Extract the [x, y] coordinate from the center of the cell holding the provided text.  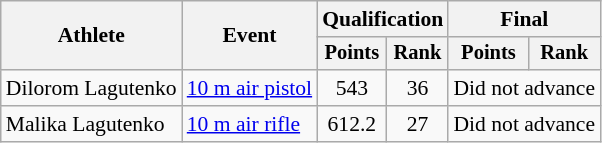
10 m air pistol [250, 88]
Final [524, 19]
Event [250, 36]
Malika Lagutenko [92, 124]
Dilorom Lagutenko [92, 88]
Athlete [92, 36]
36 [417, 88]
10 m air rifle [250, 124]
Qualification [382, 19]
27 [417, 124]
543 [352, 88]
612.2 [352, 124]
